From the cell containing the given text, extract its center point as [X, Y] coordinate. 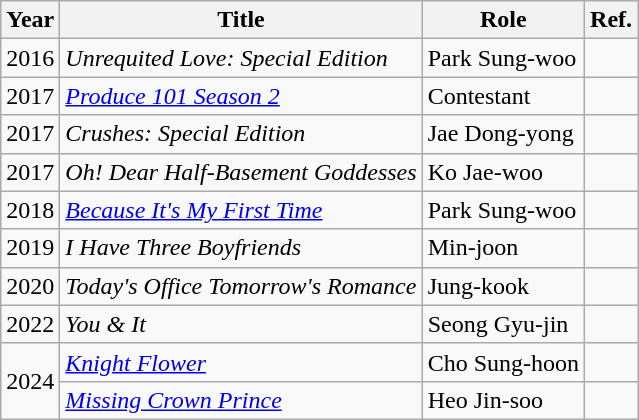
2016 [30, 58]
2019 [30, 248]
I Have Three Boyfriends [241, 248]
Heo Jin-soo [503, 400]
Produce 101 Season 2 [241, 96]
Cho Sung-hoon [503, 362]
Knight Flower [241, 362]
Seong Gyu-jin [503, 324]
Unrequited Love: Special Edition [241, 58]
2018 [30, 210]
Min-joon [503, 248]
Today's Office Tomorrow's Romance [241, 286]
Missing Crown Prince [241, 400]
2022 [30, 324]
Oh! Dear Half-Basement Goddesses [241, 172]
Title [241, 20]
2020 [30, 286]
Jung-kook [503, 286]
Jae Dong-yong [503, 134]
Because It's My First Time [241, 210]
Year [30, 20]
Contestant [503, 96]
Ko Jae-woo [503, 172]
Crushes: Special Edition [241, 134]
Ref. [612, 20]
2024 [30, 381]
You & It [241, 324]
Role [503, 20]
